Return (x, y) of the center of cell containing provided text 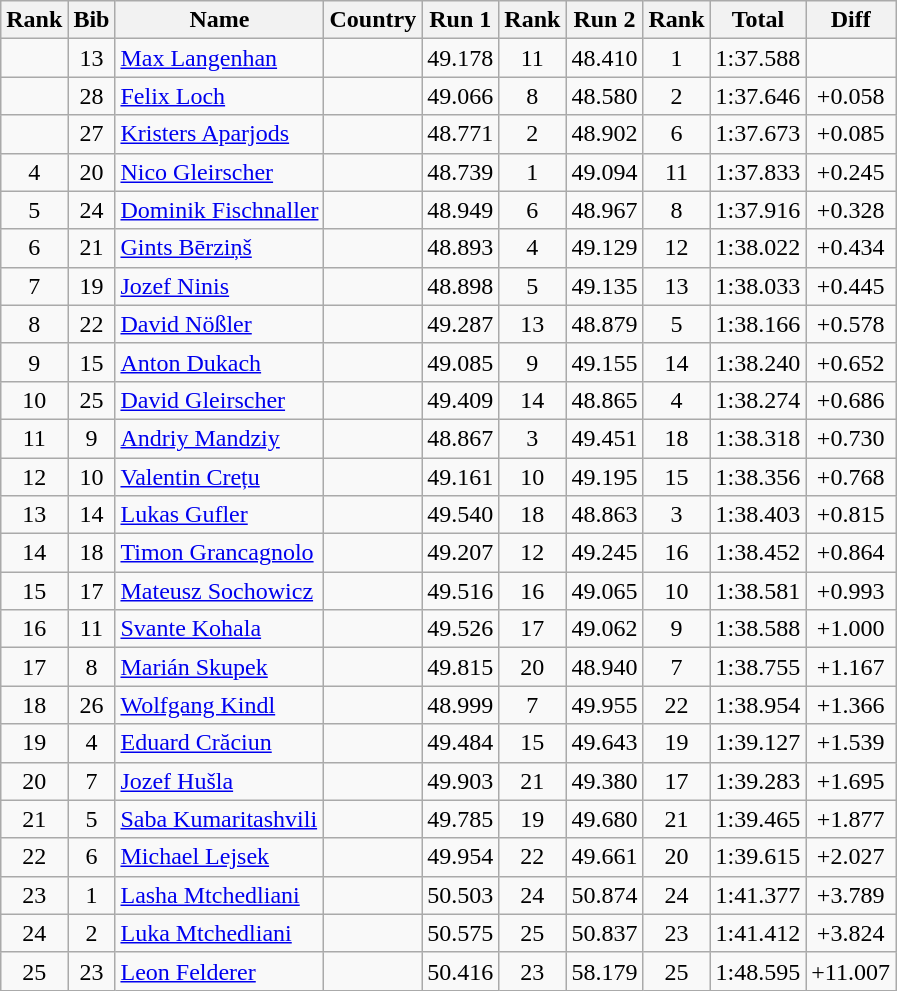
+0.815 (851, 515)
49.954 (460, 857)
50.503 (460, 895)
49.094 (604, 172)
28 (92, 96)
Luka Mtchedliani (220, 933)
50.575 (460, 933)
+0.058 (851, 96)
49.409 (460, 400)
1:38.452 (758, 553)
48.410 (604, 58)
49.207 (460, 553)
David Gleirscher (220, 400)
49.245 (604, 553)
+1.695 (851, 781)
+1.366 (851, 705)
Svante Kohala (220, 629)
Total (758, 20)
49.955 (604, 705)
Nico Gleirscher (220, 172)
+0.445 (851, 286)
Lukas Gufler (220, 515)
Anton Dukach (220, 362)
27 (92, 134)
+0.434 (851, 248)
Timon Grancagnolo (220, 553)
Name (220, 20)
1:39.615 (758, 857)
Dominik Fischnaller (220, 210)
1:38.274 (758, 400)
1:38.403 (758, 515)
1:37.588 (758, 58)
49.451 (604, 438)
48.867 (460, 438)
Bib (92, 20)
1:41.412 (758, 933)
Kristers Aparjods (220, 134)
49.516 (460, 591)
49.661 (604, 857)
1:37.833 (758, 172)
49.065 (604, 591)
49.815 (460, 667)
Jozef Hušla (220, 781)
Diff (851, 20)
1:37.646 (758, 96)
49.903 (460, 781)
Marián Skupek (220, 667)
49.484 (460, 743)
Eduard Crăciun (220, 743)
1:38.318 (758, 438)
49.135 (604, 286)
1:37.673 (758, 134)
Mateusz Sochowicz (220, 591)
49.380 (604, 781)
50.416 (460, 971)
David Nößler (220, 324)
48.879 (604, 324)
Run 1 (460, 20)
+0.993 (851, 591)
49.785 (460, 819)
49.062 (604, 629)
+3.789 (851, 895)
49.085 (460, 362)
48.898 (460, 286)
Max Langenhan (220, 58)
Lasha Mtchedliani (220, 895)
48.893 (460, 248)
Valentin Crețu (220, 477)
+0.768 (851, 477)
1:37.916 (758, 210)
48.967 (604, 210)
49.526 (460, 629)
1:38.022 (758, 248)
Run 2 (604, 20)
1:38.755 (758, 667)
+1.000 (851, 629)
49.287 (460, 324)
+0.085 (851, 134)
1:41.377 (758, 895)
48.865 (604, 400)
+0.328 (851, 210)
49.066 (460, 96)
+0.652 (851, 362)
Saba Kumaritashvili (220, 819)
48.739 (460, 172)
+0.245 (851, 172)
1:38.588 (758, 629)
49.129 (604, 248)
48.940 (604, 667)
48.771 (460, 134)
+2.027 (851, 857)
1:39.127 (758, 743)
Michael Lejsek (220, 857)
1:38.954 (758, 705)
1:39.465 (758, 819)
+3.824 (851, 933)
48.580 (604, 96)
+1.539 (851, 743)
Leon Felderer (220, 971)
1:38.033 (758, 286)
50.874 (604, 895)
49.540 (460, 515)
26 (92, 705)
1:38.166 (758, 324)
49.680 (604, 819)
+0.578 (851, 324)
+0.730 (851, 438)
+1.167 (851, 667)
49.643 (604, 743)
48.902 (604, 134)
+1.877 (851, 819)
1:38.240 (758, 362)
48.999 (460, 705)
49.155 (604, 362)
1:39.283 (758, 781)
1:38.356 (758, 477)
48.949 (460, 210)
Jozef Ninis (220, 286)
49.195 (604, 477)
+0.686 (851, 400)
Andriy Mandziy (220, 438)
50.837 (604, 933)
58.179 (604, 971)
+0.864 (851, 553)
Gints Bērziņš (220, 248)
Wolfgang Kindl (220, 705)
+11.007 (851, 971)
1:48.595 (758, 971)
Country (373, 20)
1:38.581 (758, 591)
49.178 (460, 58)
48.863 (604, 515)
Felix Loch (220, 96)
49.161 (460, 477)
